Locate the cell with the specified text and output its [X, Y] center coordinate. 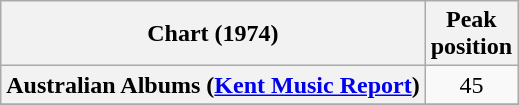
Australian Albums (Kent Music Report) [213, 85]
Peakposition [471, 34]
45 [471, 85]
Chart (1974) [213, 34]
